Find where the given text appears and provide that cell's center as [x, y] coordinate. 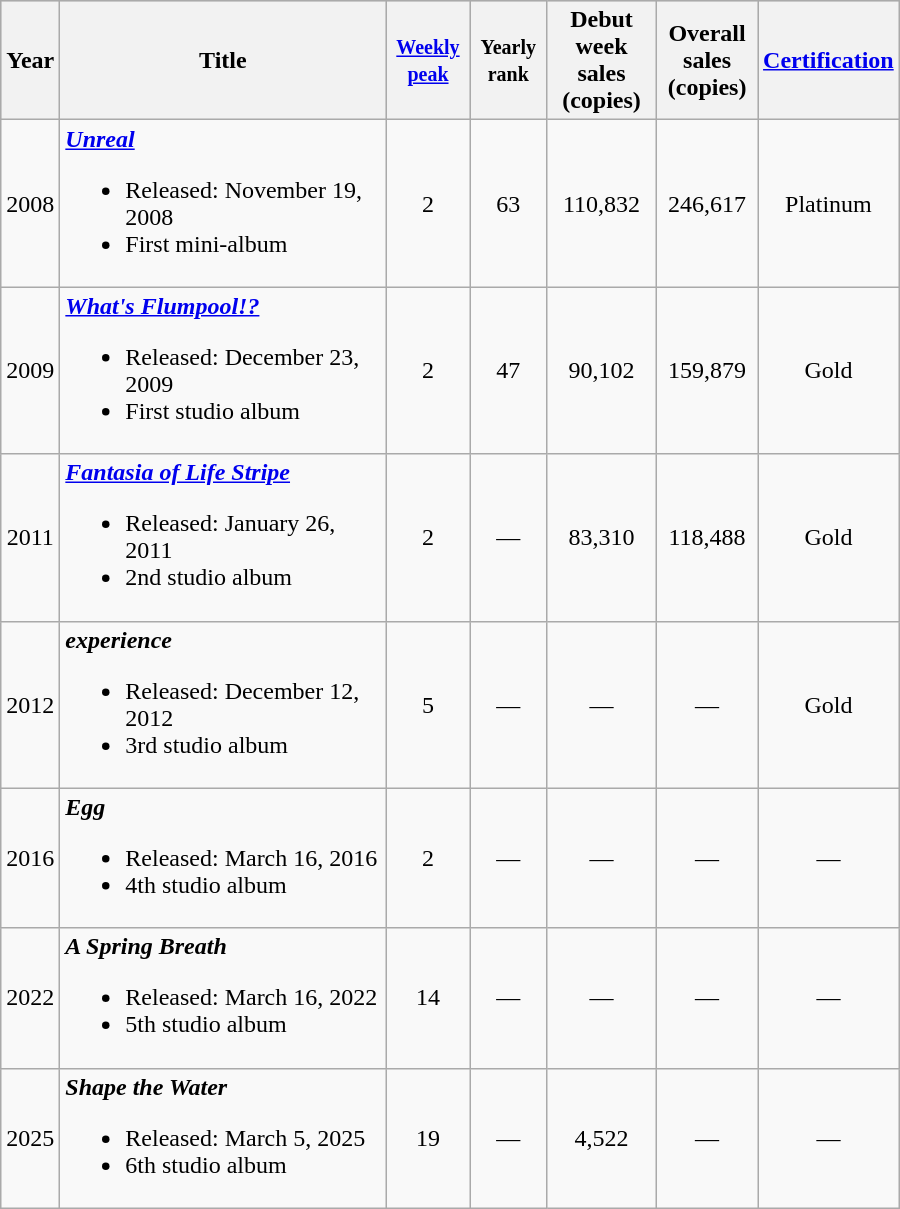
Shape the WaterReleased: March 5, 20256th studio album [223, 1138]
19 [428, 1138]
Debut week sales(copies) [601, 60]
Certification [829, 60]
Overall sales(copies) [708, 60]
118,488 [708, 538]
EggReleased: March 16, 20164th studio album [223, 858]
4,522 [601, 1138]
Yearly rank [508, 60]
5 [428, 704]
Platinum [829, 204]
Year [30, 60]
110,832 [601, 204]
2011 [30, 538]
2008 [30, 204]
A Spring BreathReleased: March 16, 20225th studio album [223, 998]
2009 [30, 370]
2022 [30, 998]
246,617 [708, 204]
159,879 [708, 370]
90,102 [601, 370]
Weekly peak [428, 60]
14 [428, 998]
Title [223, 60]
47 [508, 370]
2012 [30, 704]
Fantasia of Life StripeReleased: January 26, 20112nd studio album [223, 538]
2025 [30, 1138]
83,310 [601, 538]
UnrealReleased: November 19, 2008First mini-album [223, 204]
experienceReleased: December 12, 20123rd studio album [223, 704]
63 [508, 204]
2016 [30, 858]
What's Flumpool!?Released: December 23, 2009First studio album [223, 370]
